Scan for the cell matching the given text and deliver its (X, Y) coordinate at center. 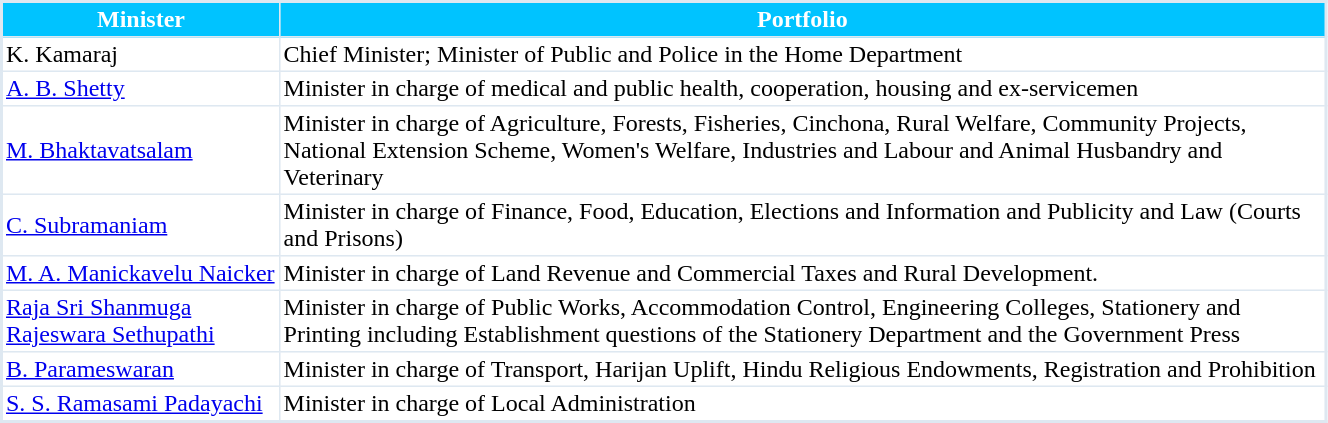
Minister in charge of Finance, Food, Education, Elections and Information and Publicity and Law (Courts and Prisons) (803, 225)
M. A. Manickavelu Naicker (141, 273)
Minister in charge of Local Administration (803, 404)
C. Subramaniam (141, 225)
Minister in charge of Transport, Harijan Uplift, Hindu Religious Endowments, Registration and Prohibition (803, 369)
Portfolio (803, 20)
K. Kamaraj (141, 54)
Raja Sri Shanmuga Rajeswara Sethupathi (141, 321)
Minister in charge of Land Revenue and Commercial Taxes and Rural Development. (803, 273)
B. Parameswaran (141, 369)
Minister in charge of medical and public health, cooperation, housing and ex-servicemen (803, 88)
M. Bhaktavatsalam (141, 150)
Minister (141, 20)
S. S. Ramasami Padayachi (141, 404)
Chief Minister; Minister of Public and Police in the Home Department (803, 54)
A. B. Shetty (141, 88)
